Scan for the cell matching the given text and deliver its [X, Y] coordinate at center. 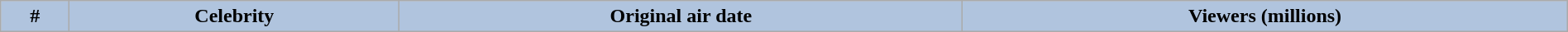
# [35, 16]
Celebrity [235, 16]
Viewers (millions) [1265, 16]
Original air date [681, 16]
